For the text-containing cell, return its midpoint in (X, Y) coordinate format. 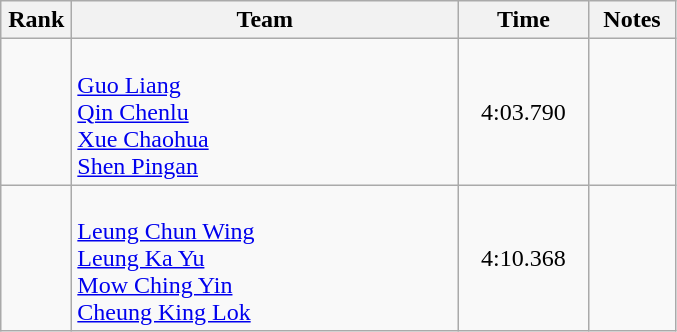
Rank (36, 20)
Leung Chun WingLeung Ka YuMow Ching YinCheung King Lok (265, 258)
Team (265, 20)
Time (524, 20)
Notes (632, 20)
4:03.790 (524, 112)
4:10.368 (524, 258)
Guo LiangQin ChenluXue ChaohuaShen Pingan (265, 112)
